For the text-containing cell, return its midpoint in (X, Y) coordinate format. 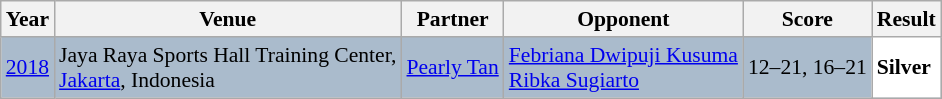
2018 (28, 68)
12–21, 16–21 (808, 68)
Silver (906, 68)
Partner (452, 19)
Result (906, 19)
Febriana Dwipuji Kusuma Ribka Sugiarto (624, 68)
Jaya Raya Sports Hall Training Center,Jakarta, Indonesia (228, 68)
Venue (228, 19)
Opponent (624, 19)
Year (28, 19)
Pearly Tan (452, 68)
Score (808, 19)
